Scan for the cell matching the given text and deliver its (X, Y) coordinate at center. 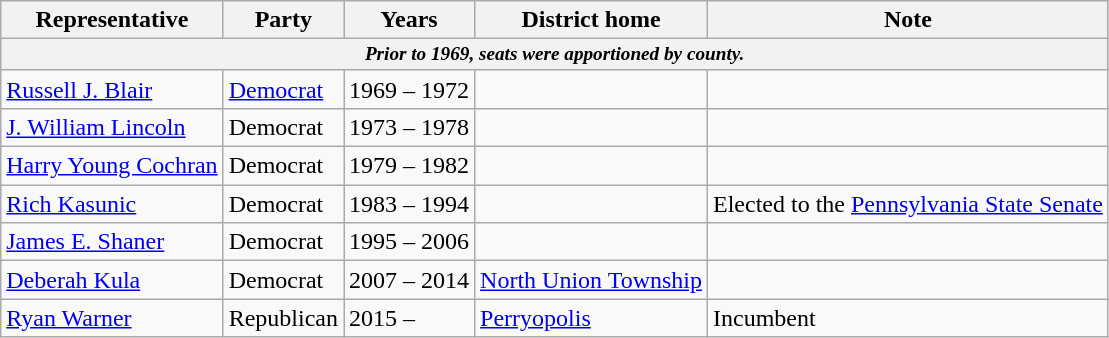
North Union Township (592, 280)
Deberah Kula (112, 280)
2007 – 2014 (410, 280)
Harry Young Cochran (112, 166)
1973 – 1978 (410, 128)
Perryopolis (592, 318)
Russell J. Blair (112, 89)
Republican (283, 318)
James E. Shaner (112, 242)
District home (592, 20)
1969 – 1972 (410, 89)
Elected to the Pennsylvania State Senate (908, 204)
Incumbent (908, 318)
Years (410, 20)
Representative (112, 20)
Prior to 1969, seats were apportioned by county. (555, 55)
1995 – 2006 (410, 242)
1979 – 1982 (410, 166)
2015 – (410, 318)
J. William Lincoln (112, 128)
Note (908, 20)
Rich Kasunic (112, 204)
Ryan Warner (112, 318)
Party (283, 20)
1983 – 1994 (410, 204)
